Capture the cell that displays the provided text and extract its [X, Y] central coordinate. 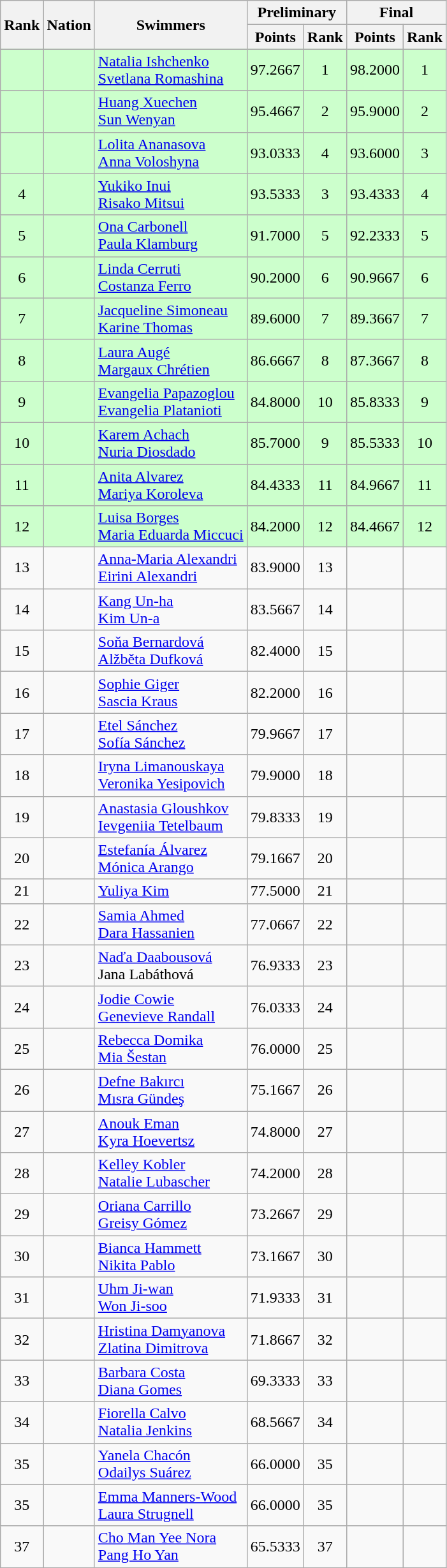
Kelley KoblerNatalie Lubascher [171, 1174]
95.4667 [275, 111]
Samia AhmedDara Hassanien [171, 924]
74.2000 [275, 1174]
Evangelia PapazoglouEvangelia Platanioti [171, 402]
84.4667 [375, 527]
89.6000 [275, 319]
Uhm Ji-wanWon Ji-soo [171, 1298]
93.5333 [275, 194]
Yuliya Kim [171, 891]
74.8000 [275, 1132]
93.6000 [375, 153]
83.9000 [275, 568]
Yukiko InuiRisako Mitsui [171, 194]
84.8000 [275, 402]
Etel SánchezSofía Sánchez [171, 734]
Ona CarbonellPaula Klamburg [171, 236]
Iryna LimanouskayaVeronika Yesipovich [171, 776]
Anouk EmanKyra Hoevertsz [171, 1132]
84.4333 [275, 485]
Anita AlvarezMariya Koroleva [171, 485]
71.9333 [275, 1298]
Oriana CarrilloGreisy Gómez [171, 1215]
84.9667 [375, 485]
Anna-Maria AlexandriEirini Alexandri [171, 568]
90.2000 [275, 277]
Laura AugéMargaux Chrétien [171, 360]
75.1667 [275, 1090]
83.5667 [275, 610]
92.2333 [375, 236]
79.1667 [275, 859]
73.1667 [275, 1257]
68.5667 [275, 1423]
Linda CerrutiCostanza Ferro [171, 277]
Lolita AnanasovaAnna Voloshyna [171, 153]
Huang XuechenSun Wenyan [171, 111]
Naďa DaabousováJana Labáthová [171, 966]
Emma Manners-WoodLaura Strugnell [171, 1505]
90.9667 [375, 277]
Kang Un-haKim Un-a [171, 610]
Cho Man Yee NoraPang Ho Yan [171, 1546]
85.8333 [375, 402]
77.0667 [275, 924]
Luisa BorgesMaria Eduarda Miccuci [171, 527]
69.3333 [275, 1380]
85.7000 [275, 443]
Estefanía ÁlvarezMónica Arango [171, 859]
Bianca HammettNikita Pablo [171, 1257]
Yanela ChacónOdailys Suárez [171, 1463]
71.8667 [275, 1340]
Defne BakırcıMısra Gündeş [171, 1090]
Karem AchachNuria Diosdado [171, 443]
Sophie GigerSascia Kraus [171, 693]
89.3667 [375, 319]
82.2000 [275, 693]
73.2667 [275, 1215]
85.5333 [375, 443]
76.0000 [275, 1049]
Swimmers [171, 25]
Natalia IshchenkoSvetlana Romashina [171, 70]
Final [396, 13]
Jodie CowieGenevieve Randall [171, 1007]
Anastasia GloushkovIevgeniia Tetelbaum [171, 817]
93.4333 [375, 194]
76.9333 [275, 966]
93.0333 [275, 153]
95.9000 [375, 111]
Soňa BernardováAlžběta Dufková [171, 651]
87.3667 [375, 360]
Nation [69, 25]
98.2000 [375, 70]
82.4000 [275, 651]
65.5333 [275, 1546]
91.7000 [275, 236]
97.2667 [275, 70]
76.0333 [275, 1007]
86.6667 [275, 360]
Barbara CostaDiana Gomes [171, 1380]
Fiorella CalvoNatalia Jenkins [171, 1423]
Preliminary [297, 13]
Jacqueline SimoneauKarine Thomas [171, 319]
79.9000 [275, 776]
Rebecca DomikaMia Šestan [171, 1049]
77.5000 [275, 891]
Hristina DamyanovaZlatina Dimitrova [171, 1340]
79.9667 [275, 734]
79.8333 [275, 817]
84.2000 [275, 527]
